Identify which cell holds the provided text, then report its (X, Y) central coordinate. 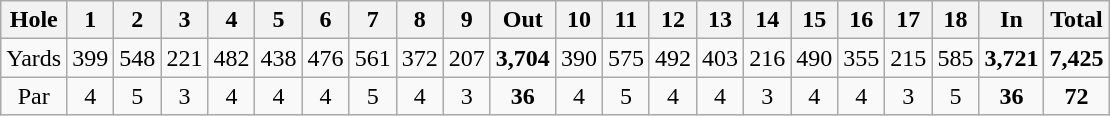
7 (372, 20)
Out (522, 20)
14 (768, 20)
10 (578, 20)
575 (626, 58)
8 (420, 20)
In (1012, 20)
1 (90, 20)
207 (466, 58)
Par (34, 96)
2 (138, 20)
399 (90, 58)
403 (720, 58)
476 (326, 58)
9 (466, 20)
Total (1076, 20)
215 (908, 58)
12 (672, 20)
Hole (34, 20)
7,425 (1076, 58)
482 (232, 58)
548 (138, 58)
3,721 (1012, 58)
390 (578, 58)
6 (326, 20)
585 (956, 58)
561 (372, 58)
3,704 (522, 58)
438 (278, 58)
15 (814, 20)
16 (862, 20)
17 (908, 20)
72 (1076, 96)
492 (672, 58)
221 (184, 58)
18 (956, 20)
13 (720, 20)
355 (862, 58)
216 (768, 58)
490 (814, 58)
11 (626, 20)
372 (420, 58)
Yards (34, 58)
